Determine the (x, y) coordinate at the center of the cell enclosing the given text.  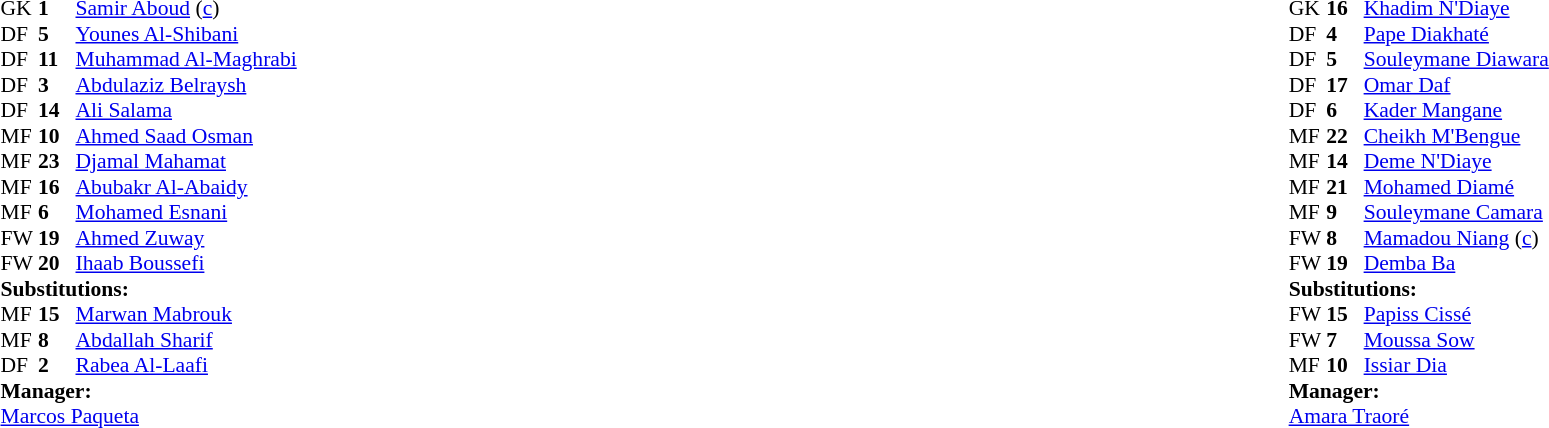
Kader Mangane (1456, 111)
Mohamed Diamé (1456, 187)
Ali Salama (186, 111)
11 (57, 59)
Mamadou Niang (c) (1456, 238)
Abdulaziz Belraysh (186, 85)
Moussa Sow (1456, 340)
21 (1345, 187)
Mohamed Esnani (186, 213)
Ahmed Saad Osman (186, 136)
Demba Ba (1456, 263)
Ahmed Zuway (186, 238)
Djamal Mahamat (186, 161)
Marwan Mabrouk (186, 315)
Cheikh M'Bengue (1456, 136)
Souleymane Diawara (1456, 59)
Souleymane Camara (1456, 213)
Pape Diakhaté (1456, 34)
20 (57, 263)
9 (1345, 213)
Papiss Cissé (1456, 315)
Ihaab Boussefi (186, 263)
Abubakr Al-Abaidy (186, 187)
3 (57, 85)
23 (57, 161)
Younes Al-Shibani (186, 34)
Abdallah Sharif (186, 340)
Issiar Dia (1456, 365)
Omar Daf (1456, 85)
16 (57, 187)
7 (1345, 340)
Rabea Al-Laafi (186, 365)
Deme N'Diaye (1456, 161)
4 (1345, 34)
2 (57, 365)
22 (1345, 136)
17 (1345, 85)
Muhammad Al-Maghrabi (186, 59)
